Return (X, Y) of the center of cell containing provided text 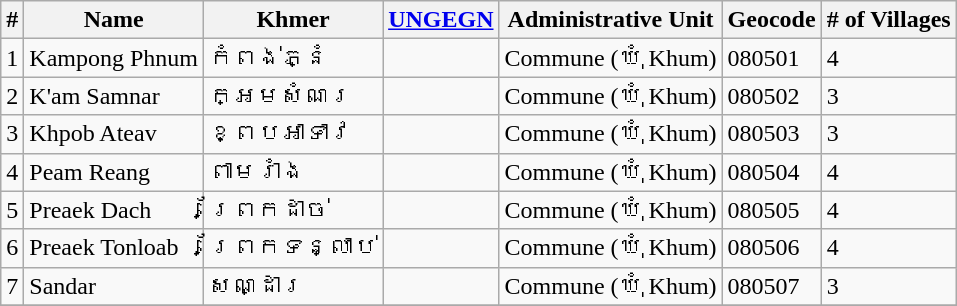
ខ្ពបអាទាវ (294, 134)
Administrative Unit (610, 20)
Peam Reang (114, 172)
Preaek Dach (114, 210)
1 (12, 58)
ពាមរាំង (294, 172)
ក្អមសំណរ (294, 96)
Kampong Phnum (114, 58)
សណ្ដារ (294, 286)
080505 (772, 210)
080502 (772, 96)
2 (12, 96)
7 (12, 286)
080504 (772, 172)
K'am Samnar (114, 96)
6 (12, 248)
ព្រែកដាច់ (294, 210)
Khpob Ateav (114, 134)
Sandar (114, 286)
Preaek Tonloab (114, 248)
080501 (772, 58)
Geocode (772, 20)
UNGEGN (441, 20)
# (12, 20)
5 (12, 210)
Name (114, 20)
080503 (772, 134)
# of Villages (888, 20)
Khmer (294, 20)
080506 (772, 248)
កំពង់ភ្នំ (294, 58)
080507 (772, 286)
ព្រែកទន្លាប់ (294, 248)
